Return (x, y) of the center of cell containing provided text 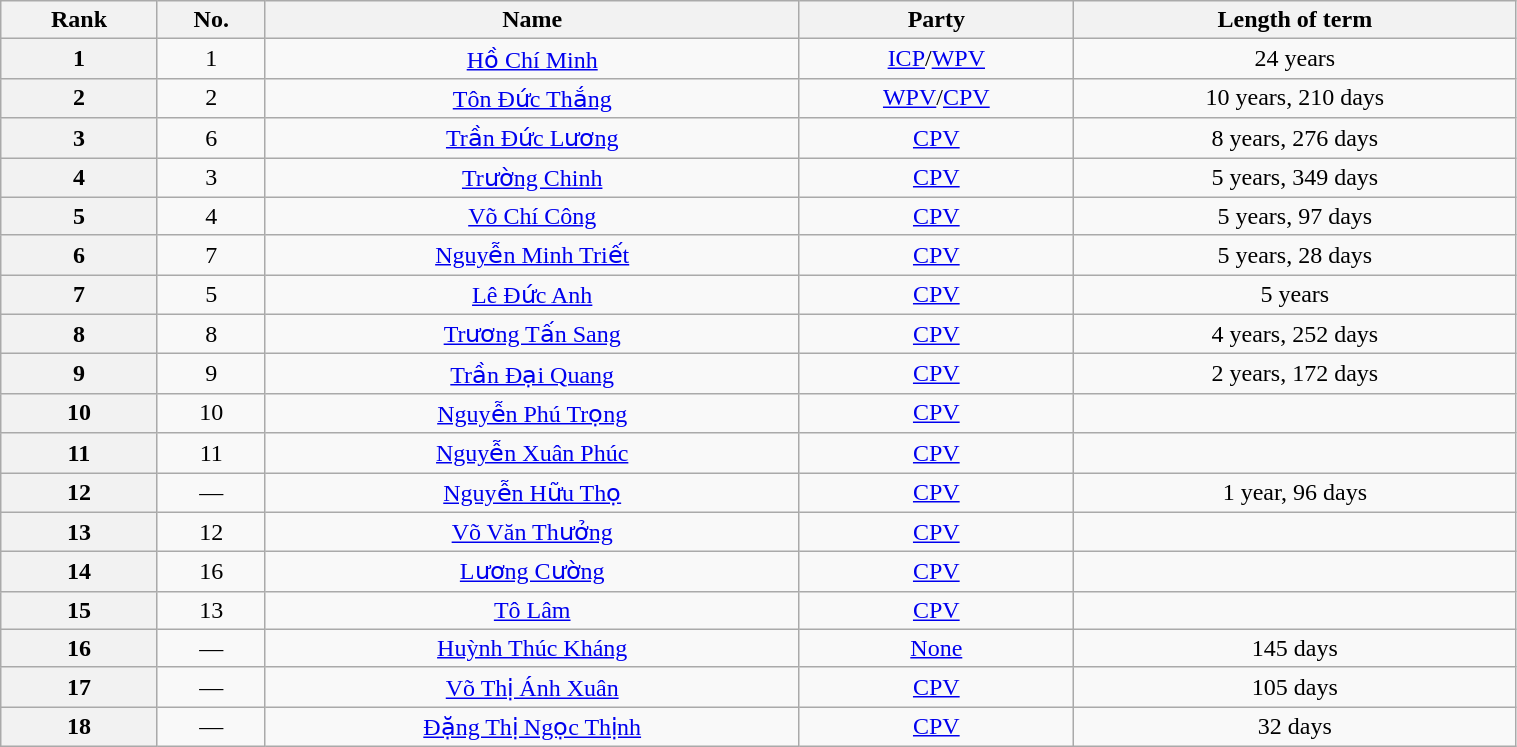
14 (79, 572)
Tôn Đức Thắng (532, 98)
Nguyễn Xuân Phúc (532, 453)
Length of term (1295, 20)
5 years (1295, 295)
1 year, 96 days (1295, 492)
5 years, 97 days (1295, 216)
145 days (1295, 648)
Trường Chinh (532, 178)
17 (79, 687)
WPV/CPV (936, 98)
Võ Chí Công (532, 216)
Nguyễn Hữu Thọ (532, 492)
ICP/WPV (936, 59)
Trương Tấn Sang (532, 334)
5 years, 349 days (1295, 178)
Nguyễn Minh Triết (532, 255)
None (936, 648)
Hồ Chí Minh (532, 59)
15 (79, 610)
24 years (1295, 59)
10 years, 210 days (1295, 98)
Name (532, 20)
Nguyễn Phú Trọng (532, 413)
Đặng Thị Ngọc Thịnh (532, 727)
4 years, 252 days (1295, 334)
Trần Đức Lương (532, 138)
Party (936, 20)
Rank (79, 20)
8 years, 276 days (1295, 138)
Lương Cường (532, 572)
Trần Đại Quang (532, 374)
Tô Lâm (532, 610)
Huỳnh Thúc Kháng (532, 648)
105 days (1295, 687)
2 years, 172 days (1295, 374)
Võ Thị Ánh Xuân (532, 687)
Võ Văn Thưởng (532, 532)
No. (211, 20)
Lê Đức Anh (532, 295)
18 (79, 727)
32 days (1295, 727)
5 years, 28 days (1295, 255)
